From the cell containing the given text, extract its center point as (X, Y) coordinate. 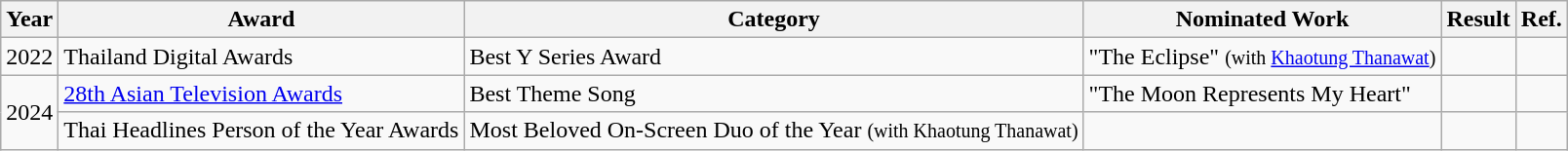
"The Moon Represents My Heart" (1262, 94)
Ref. (1541, 19)
"The Eclipse" (with Khaotung Thanawat) (1262, 57)
28th Asian Television Awards (261, 94)
Thailand Digital Awards (261, 57)
Award (261, 19)
2024 (29, 112)
2022 (29, 57)
Nominated Work (1262, 19)
Thai Headlines Person of the Year Awards (261, 131)
Year (29, 19)
Best Y Series Award (774, 57)
Most Beloved On-Screen Duo of the Year (with Khaotung Thanawat) (774, 131)
Category (774, 19)
Best Theme Song (774, 94)
Result (1478, 19)
